Detect which cell encompasses the target text, then output its [x, y] center coordinate. 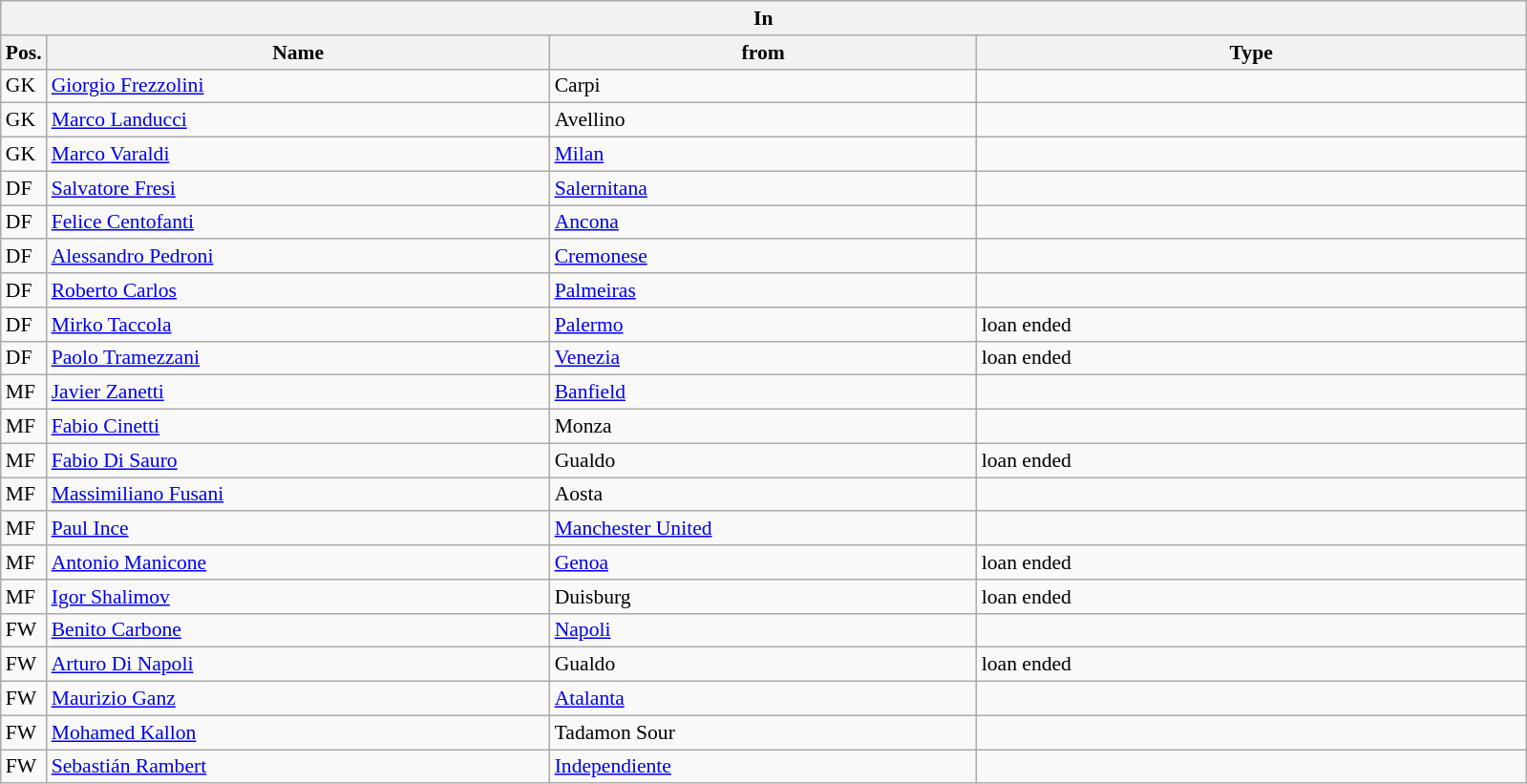
Arturo Di Napoli [298, 665]
Mohamed Kallon [298, 732]
Mirko Taccola [298, 325]
Marco Varaldi [298, 155]
Pos. [24, 53]
Milan [764, 155]
Carpi [764, 86]
Atalanta [764, 699]
Banfield [764, 392]
Fabio Cinetti [298, 427]
Type [1251, 53]
Palermo [764, 325]
Igor Shalimov [298, 597]
Genoa [764, 562]
Antonio Manicone [298, 562]
Roberto Carlos [298, 290]
Avellino [764, 120]
Monza [764, 427]
Name [298, 53]
Aosta [764, 495]
Felice Centofanti [298, 222]
Paul Ince [298, 529]
Giorgio Frezzolini [298, 86]
Maurizio Ganz [298, 699]
Marco Landucci [298, 120]
Palmeiras [764, 290]
Independiente [764, 767]
Paolo Tramezzani [298, 358]
Ancona [764, 222]
Benito Carbone [298, 630]
Alessandro Pedroni [298, 257]
Salernitana [764, 188]
Salvatore Fresi [298, 188]
Manchester United [764, 529]
Fabio Di Sauro [298, 460]
Duisburg [764, 597]
Napoli [764, 630]
Venezia [764, 358]
Javier Zanetti [298, 392]
Cremonese [764, 257]
from [764, 53]
In [764, 18]
Sebastián Rambert [298, 767]
Massimiliano Fusani [298, 495]
Tadamon Sour [764, 732]
